For the text-containing cell, return its midpoint in [x, y] coordinate format. 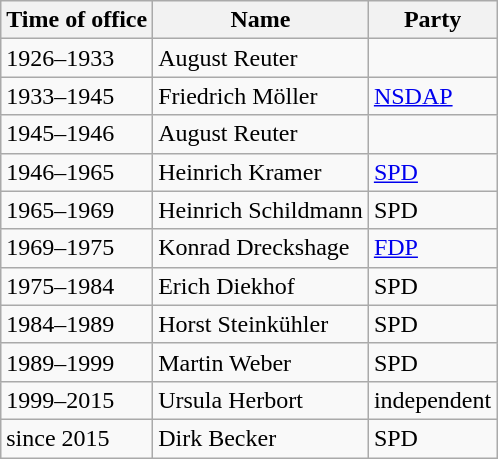
1926–1933 [77, 58]
Heinrich Schildmann [261, 210]
NSDAP [432, 96]
1984–1989 [77, 324]
independent [432, 400]
Name [261, 20]
Party [432, 20]
Friedrich Möller [261, 96]
1965–1969 [77, 210]
1945–1946 [77, 134]
1969–1975 [77, 248]
since 2015 [77, 438]
Konrad Dreckshage [261, 248]
Dirk Becker [261, 438]
1946–1965 [77, 172]
Horst Steinkühler [261, 324]
1933–1945 [77, 96]
Ursula Herbort [261, 400]
Erich Diekhof [261, 286]
FDP [432, 248]
1999–2015 [77, 400]
Martin Weber [261, 362]
Time of office [77, 20]
Heinrich Kramer [261, 172]
1975–1984 [77, 286]
1989–1999 [77, 362]
